For the text-containing cell, return its midpoint in [x, y] coordinate format. 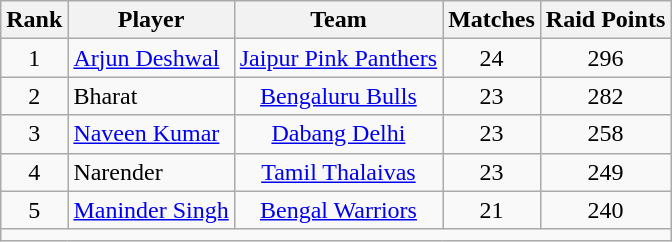
Bengaluru Bulls [338, 96]
Rank [34, 20]
Jaipur Pink Panthers [338, 58]
Matches [492, 20]
282 [605, 96]
258 [605, 134]
Player [151, 20]
4 [34, 172]
240 [605, 210]
Narender [151, 172]
Naveen Kumar [151, 134]
2 [34, 96]
1 [34, 58]
249 [605, 172]
Bengal Warriors [338, 210]
3 [34, 134]
Bharat [151, 96]
Raid Points [605, 20]
Maninder Singh [151, 210]
Arjun Deshwal [151, 58]
Team [338, 20]
Tamil Thalaivas [338, 172]
21 [492, 210]
24 [492, 58]
5 [34, 210]
Dabang Delhi [338, 134]
296 [605, 58]
